Pinpoint the cell where the given text exists, returning its (x, y) midpoint coordinate. 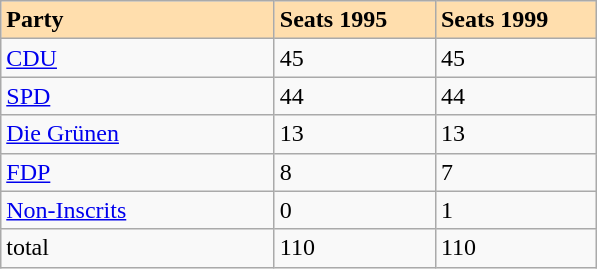
7 (516, 172)
FDP (138, 172)
Seats 1999 (516, 20)
Party (138, 20)
Seats 1995 (354, 20)
8 (354, 172)
Die Grünen (138, 134)
0 (354, 210)
1 (516, 210)
SPD (138, 96)
Non-Inscrits (138, 210)
total (138, 248)
CDU (138, 58)
